Pinpoint the cell where the given text exists, returning its [X, Y] midpoint coordinate. 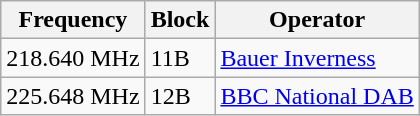
225.648 MHz [73, 96]
Operator [317, 20]
Block [180, 20]
11B [180, 58]
Bauer Inverness [317, 58]
Frequency [73, 20]
12B [180, 96]
218.640 MHz [73, 58]
BBC National DAB [317, 96]
